Extract the [x, y] coordinate from the center of the cell holding the provided text.  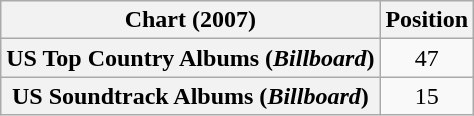
US Top Country Albums (Billboard) [190, 58]
Chart (2007) [190, 20]
15 [427, 96]
Position [427, 20]
US Soundtrack Albums (Billboard) [190, 96]
47 [427, 58]
